Capture the cell that displays the provided text and extract its (x, y) central coordinate. 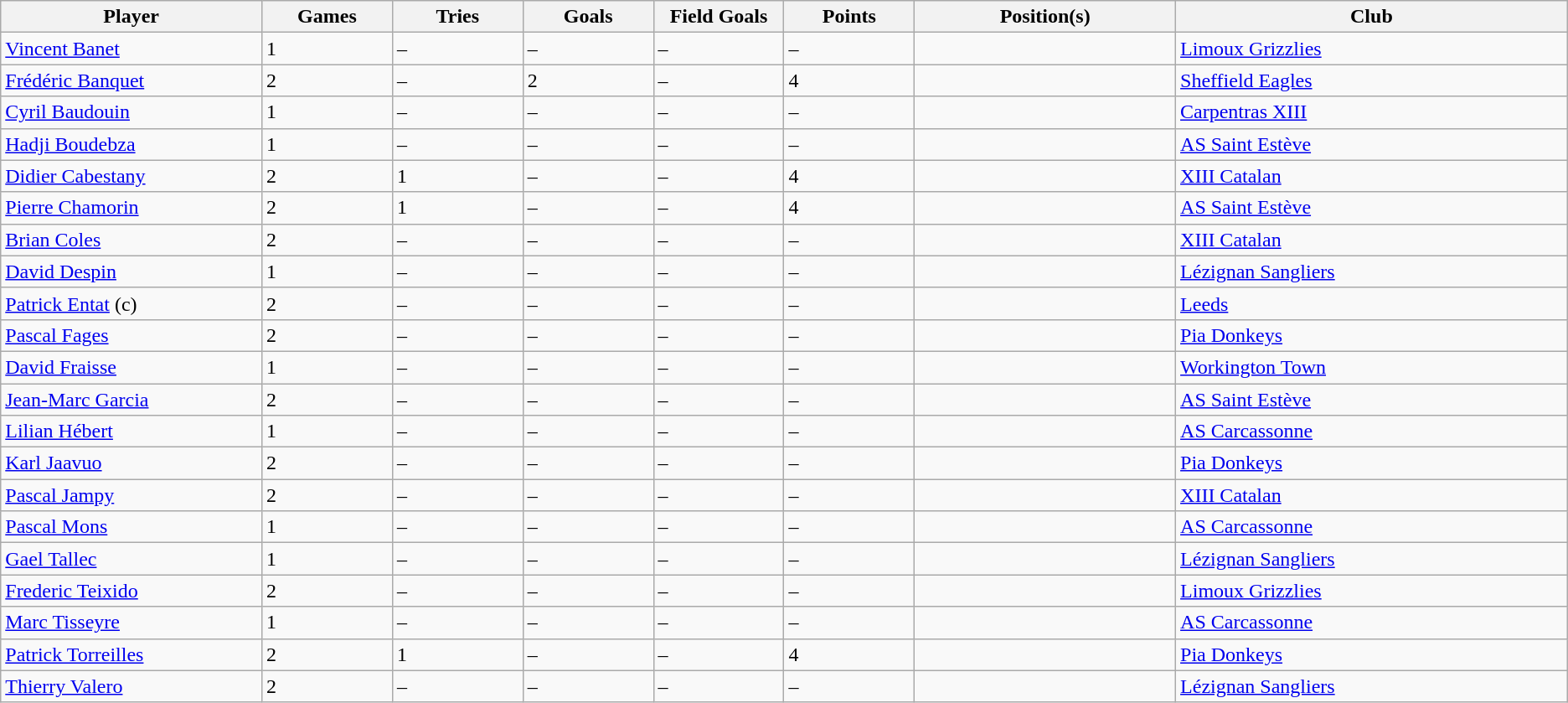
Goals (588, 17)
Vincent Banet (132, 49)
Brian Coles (132, 240)
Player (132, 17)
Frederic Teixido (132, 591)
Marc Tisseyre (132, 623)
Lilian Hébert (132, 432)
Leeds (1372, 303)
Didier Cabestany (132, 176)
Workington Town (1372, 367)
Frédéric Banquet (132, 80)
Field Goals (719, 17)
Club (1372, 17)
Hadji Boudebza (132, 144)
Jean-Marc Garcia (132, 400)
Points (849, 17)
Sheffield Eagles (1372, 80)
Carpentras XIII (1372, 112)
Karl Jaavuo (132, 463)
Pascal Mons (132, 527)
Tries (457, 17)
Thierry Valero (132, 686)
Cyril Baudouin (132, 112)
Pascal Fages (132, 335)
Patrick Torreilles (132, 654)
Position(s) (1045, 17)
Games (327, 17)
David Fraisse (132, 367)
David Despin (132, 271)
Pascal Jampy (132, 495)
Gael Tallec (132, 559)
Pierre Chamorin (132, 208)
Patrick Entat (c) (132, 303)
